For the text-containing cell, return its midpoint in [x, y] coordinate format. 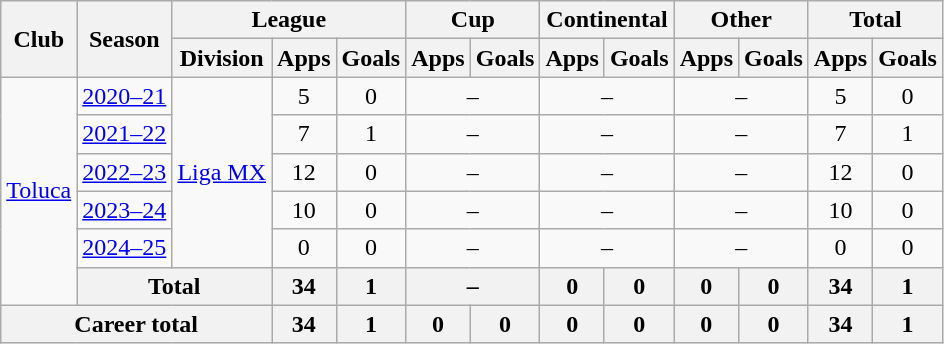
Division [222, 58]
2023–24 [124, 210]
2024–25 [124, 248]
Cup [473, 20]
Career total [136, 324]
Continental [607, 20]
2022–23 [124, 172]
Toluca [39, 191]
League [289, 20]
Club [39, 39]
Season [124, 39]
Liga MX [222, 172]
Other [741, 20]
2021–22 [124, 134]
2020–21 [124, 96]
